Output the [X, Y] coordinate of the center of the cell containing the given text.  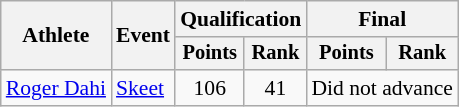
106 [210, 88]
Did not advance [382, 88]
Event [143, 36]
Roger Dahi [56, 88]
Athlete [56, 36]
Qualification [240, 19]
Final [382, 19]
41 [275, 88]
Skeet [143, 88]
